Return (x, y) of the center of cell containing provided text 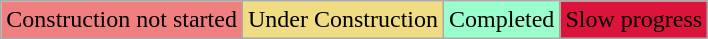
Under Construction (342, 20)
Construction not started (122, 20)
Slow progress (634, 20)
Completed (502, 20)
